For the text-containing cell, return its midpoint in [x, y] coordinate format. 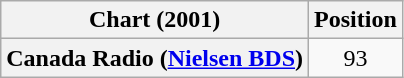
Canada Radio (Nielsen BDS) [155, 58]
Chart (2001) [155, 20]
93 [356, 58]
Position [356, 20]
